Find where the given text appears and provide that cell's center as (x, y) coordinate. 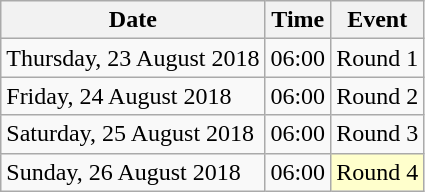
Round 4 (378, 172)
Date (133, 20)
Saturday, 25 August 2018 (133, 134)
Thursday, 23 August 2018 (133, 58)
Time (298, 20)
Round 2 (378, 96)
Friday, 24 August 2018 (133, 96)
Event (378, 20)
Round 1 (378, 58)
Round 3 (378, 134)
Sunday, 26 August 2018 (133, 172)
